From the cell containing the given text, extract its center point as (x, y) coordinate. 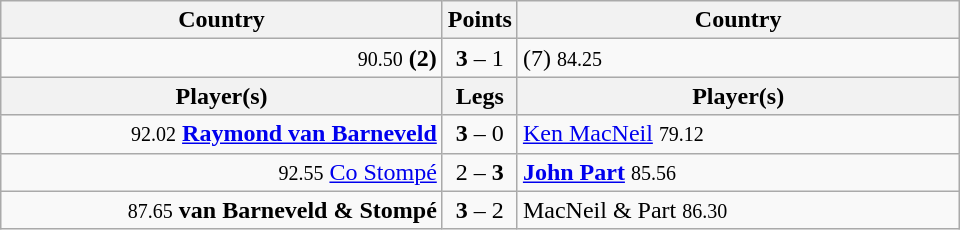
3 – 2 (480, 210)
87.65 van Barneveld & Stompé (222, 210)
Ken MacNeil 79.12 (738, 134)
Legs (480, 96)
John Part 85.56 (738, 172)
2 – 3 (480, 172)
MacNeil & Part 86.30 (738, 210)
Points (480, 20)
90.50 (2) (222, 58)
3 – 1 (480, 58)
92.55 Co Stompé (222, 172)
3 – 0 (480, 134)
92.02 Raymond van Barneveld (222, 134)
(7) 84.25 (738, 58)
